From the cell containing the given text, extract its center point as (X, Y) coordinate. 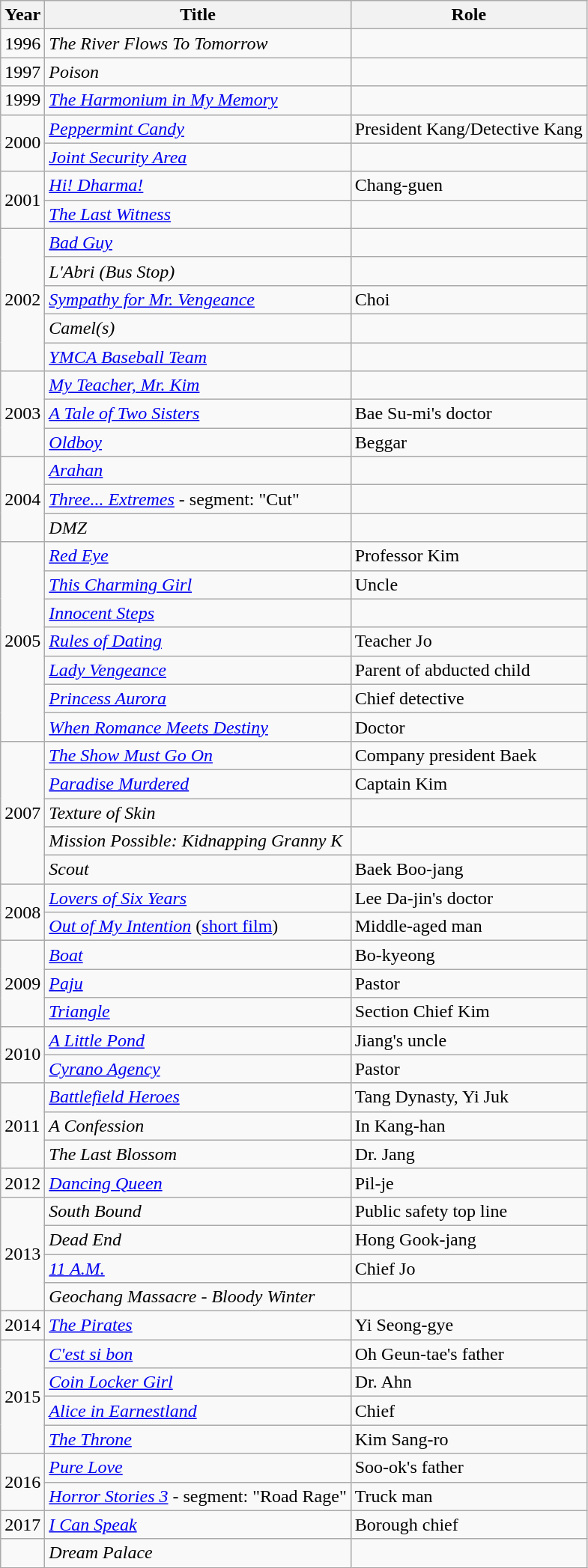
2010 (22, 1055)
Jiang's uncle (469, 1040)
2012 (22, 1183)
Company president Baek (469, 755)
Alice in Earnestland (198, 1411)
The Throne (198, 1439)
Lee Da-jin's doctor (469, 898)
Geochang Massacre - Bloody Winter (198, 1297)
Hi! Dharma! (198, 186)
Borough chief (469, 1525)
Baek Boo-jang (469, 870)
2014 (22, 1326)
South Bound (198, 1211)
Captain Kim (469, 784)
Tang Dynasty, Yi Juk (469, 1097)
2016 (22, 1482)
Coin Locker Girl (198, 1382)
YMCA Baseball Team (198, 357)
Scout (198, 870)
President Kang/Detective Kang (469, 129)
Pil-je (469, 1183)
Soo-ok's father (469, 1468)
2007 (22, 812)
Kim Sang-ro (469, 1439)
Cyrano Agency (198, 1069)
Yi Seong-gye (469, 1326)
Middle-aged man (469, 927)
Horror Stories 3 - segment: "Road Rage" (198, 1496)
DMZ (198, 528)
Oldboy (198, 442)
2017 (22, 1525)
Triangle (198, 1012)
2001 (22, 200)
Paradise Murdered (198, 784)
The Last Witness (198, 214)
11 A.M. (198, 1269)
L'Abri (Bus Stop) (198, 271)
Truck man (469, 1496)
Red Eye (198, 556)
Rules of Dating (198, 641)
The Pirates (198, 1326)
Out of My Intention (short film) (198, 927)
2009 (22, 983)
Parent of abducted child (469, 670)
I Can Speak (198, 1525)
Chang-guen (469, 186)
Beggar (469, 442)
Princess Aurora (198, 698)
Arahan (198, 471)
The River Flows To Tomorrow (198, 43)
A Tale of Two Sisters (198, 414)
Dr. Jang (469, 1154)
Public safety top line (469, 1211)
Year (22, 15)
The Show Must Go On (198, 755)
1997 (22, 72)
When Romance Meets Destiny (198, 727)
2005 (22, 641)
2003 (22, 414)
Professor Kim (469, 556)
Battlefield Heroes (198, 1097)
Poison (198, 72)
1999 (22, 100)
Pure Love (198, 1468)
Camel(s) (198, 328)
Doctor (469, 727)
Paju (198, 983)
Choi (469, 299)
This Charming Girl (198, 585)
Bad Guy (198, 242)
2000 (22, 143)
Chief Jo (469, 1269)
C'est si bon (198, 1354)
Title (198, 15)
Hong Gook-jang (469, 1239)
Three... Extremes - segment: "Cut" (198, 499)
2013 (22, 1254)
Boat (198, 955)
Dr. Ahn (469, 1382)
1996 (22, 43)
My Teacher, Mr. Kim (198, 385)
Texture of Skin (198, 812)
Uncle (469, 585)
Teacher Jo (469, 641)
Chief detective (469, 698)
Innocent Steps (198, 613)
A Confession (198, 1126)
Lady Vengeance (198, 670)
Dancing Queen (198, 1183)
Dead End (198, 1239)
Joint Security Area (198, 157)
Role (469, 15)
The Last Blossom (198, 1154)
2011 (22, 1126)
A Little Pond (198, 1040)
Dream Palace (198, 1553)
Bo-kyeong (469, 955)
Peppermint Candy (198, 129)
2015 (22, 1397)
2008 (22, 912)
Lovers of Six Years (198, 898)
Sympathy for Mr. Vengeance (198, 299)
Chief (469, 1411)
2004 (22, 499)
Oh Geun-tae's father (469, 1354)
The Harmonium in My Memory (198, 100)
In Kang-han (469, 1126)
2002 (22, 299)
Mission Possible: Kidnapping Granny K (198, 841)
Bae Su-mi's doctor (469, 414)
Section Chief Kim (469, 1012)
